For the text-containing cell, return its midpoint in [x, y] coordinate format. 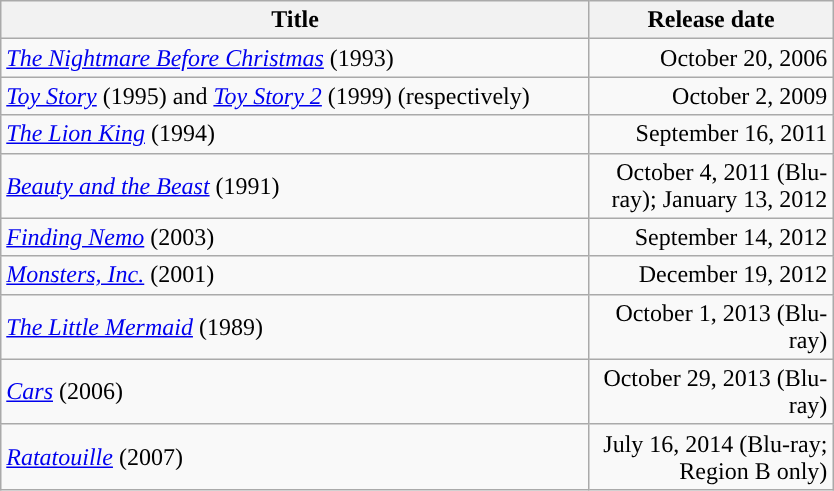
Monsters, Inc. (2001) [296, 275]
September 14, 2012 [711, 237]
October 1, 2013 (Blu-ray) [711, 326]
Ratatouille (2007) [296, 456]
October 4, 2011 (Blu-ray); January 13, 2012 [711, 186]
July 16, 2014 (Blu-ray; Region B only) [711, 456]
The Little Mermaid (1989) [296, 326]
Toy Story (1995) and Toy Story 2 (1999) (respectively) [296, 96]
Release date [711, 20]
The Nightmare Before Christmas (1993) [296, 58]
October 20, 2006 [711, 58]
Cars (2006) [296, 392]
October 29, 2013 (Blu-ray) [711, 392]
December 19, 2012 [711, 275]
The Lion King (1994) [296, 134]
September 16, 2011 [711, 134]
Beauty and the Beast (1991) [296, 186]
October 2, 2009 [711, 96]
Finding Nemo (2003) [296, 237]
Title [296, 20]
